Return the [X, Y] coordinate for the center point of the cell that contains the specified text.  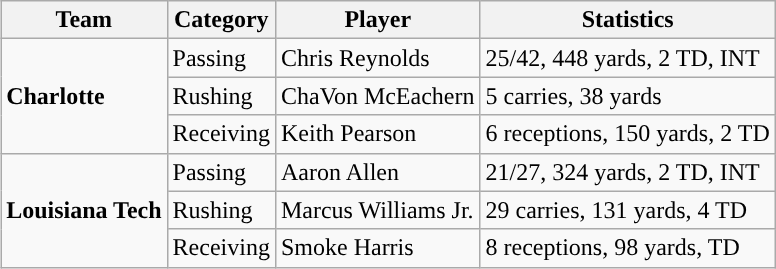
Player [378, 20]
5 carries, 38 yards [628, 96]
Team [84, 20]
Keith Pearson [378, 134]
Chris Reynolds [378, 58]
Smoke Harris [378, 248]
6 receptions, 150 yards, 2 TD [628, 134]
Aaron Allen [378, 172]
25/42, 448 yards, 2 TD, INT [628, 58]
ChaVon McEachern [378, 96]
Statistics [628, 20]
8 receptions, 98 yards, TD [628, 248]
29 carries, 131 yards, 4 TD [628, 210]
Category [221, 20]
Marcus Williams Jr. [378, 210]
21/27, 324 yards, 2 TD, INT [628, 172]
Charlotte [84, 96]
Louisiana Tech [84, 210]
